Detect which cell encompasses the target text, then output its [X, Y] center coordinate. 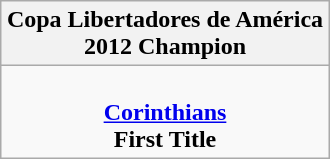
Copa Libertadores de América2012 Champion [164, 34]
CorinthiansFirst Title [164, 112]
